Find where the given text appears and provide that cell's center as [X, Y] coordinate. 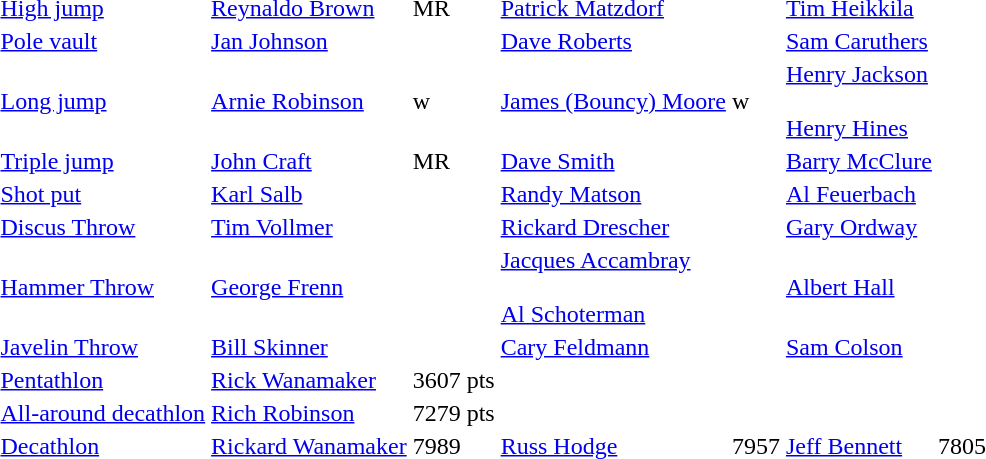
Bill Skinner [310, 347]
John Craft [310, 161]
Randy Matson [613, 194]
Rick Wanamaker [310, 380]
Albert Hall [858, 287]
Cary Feldmann [613, 347]
Sam Caruthers [858, 41]
George Frenn [310, 287]
Arnie Robinson [310, 101]
Karl Salb [310, 194]
3607 pts [454, 380]
Gary Ordway [858, 227]
Henry JacksonHenry Hines [858, 101]
Rich Robinson [310, 413]
Sam Colson [858, 347]
7279 pts [454, 413]
Dave Roberts [613, 41]
James (Bouncy) Moore [613, 101]
Rickard Drescher [613, 227]
Barry McClure [858, 161]
Jacques AccambrayAl Schoterman [613, 287]
Jan Johnson [310, 41]
Al Feuerbach [858, 194]
Dave Smith [613, 161]
Tim Vollmer [310, 227]
MR [454, 161]
